Find where the given text appears and provide that cell's center as (X, Y) coordinate. 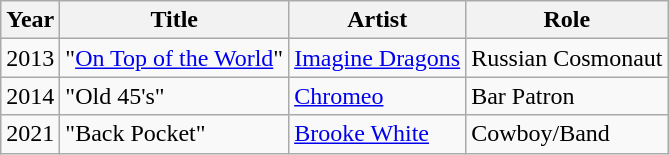
2014 (30, 96)
Chromeo (378, 96)
"On Top of the World" (174, 58)
2021 (30, 134)
Role (567, 20)
Russian Cosmonaut (567, 58)
Artist (378, 20)
Cowboy/Band (567, 134)
"Back Pocket" (174, 134)
Brooke White (378, 134)
Year (30, 20)
"Old 45's" (174, 96)
Bar Patron (567, 96)
2013 (30, 58)
Title (174, 20)
Imagine Dragons (378, 58)
